Return the (x, y) coordinate for the center point of the cell that contains the specified text.  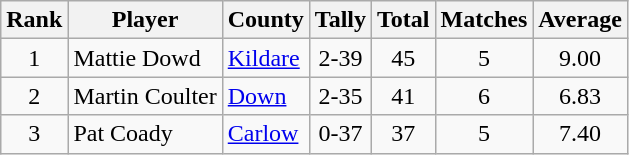
37 (404, 134)
0-37 (340, 134)
6.83 (580, 96)
Pat Coady (145, 134)
Average (580, 20)
Total (404, 20)
41 (404, 96)
2-35 (340, 96)
Kildare (266, 58)
Carlow (266, 134)
7.40 (580, 134)
6 (484, 96)
County (266, 20)
Matches (484, 20)
Mattie Dowd (145, 58)
Tally (340, 20)
Martin Coulter (145, 96)
Rank (34, 20)
1 (34, 58)
Player (145, 20)
2-39 (340, 58)
9.00 (580, 58)
2 (34, 96)
Down (266, 96)
3 (34, 134)
45 (404, 58)
